Search for the cell housing the specified text and yield its [X, Y] center coordinate. 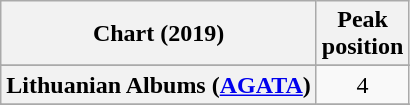
Chart (2019) [159, 34]
Lithuanian Albums (AGATA) [159, 85]
Peakposition [362, 34]
4 [362, 85]
